From the cell containing the given text, extract its center point as (x, y) coordinate. 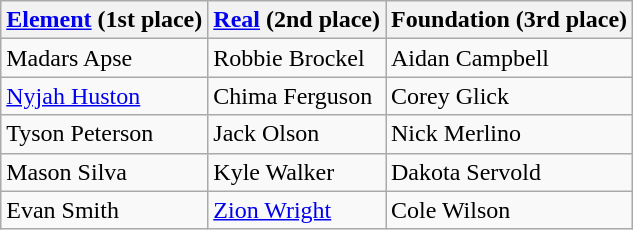
Jack Olson (297, 134)
Nyjah Huston (104, 96)
Kyle Walker (297, 172)
Robbie Brockel (297, 58)
Cole Wilson (510, 210)
Madars Apse (104, 58)
Nick Merlino (510, 134)
Real (2nd place) (297, 20)
Aidan Campbell (510, 58)
Corey Glick (510, 96)
Foundation (3rd place) (510, 20)
Tyson Peterson (104, 134)
Mason Silva (104, 172)
Zion Wright (297, 210)
Element (1st place) (104, 20)
Evan Smith (104, 210)
Chima Ferguson (297, 96)
Dakota Servold (510, 172)
